Detect which cell encompasses the target text, then output its [x, y] center coordinate. 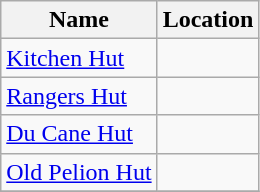
Du Cane Hut [79, 134]
Name [79, 20]
Rangers Hut [79, 96]
Old Pelion Hut [79, 172]
Location [208, 20]
Kitchen Hut [79, 58]
